Scan for the cell matching the given text and deliver its [X, Y] coordinate at center. 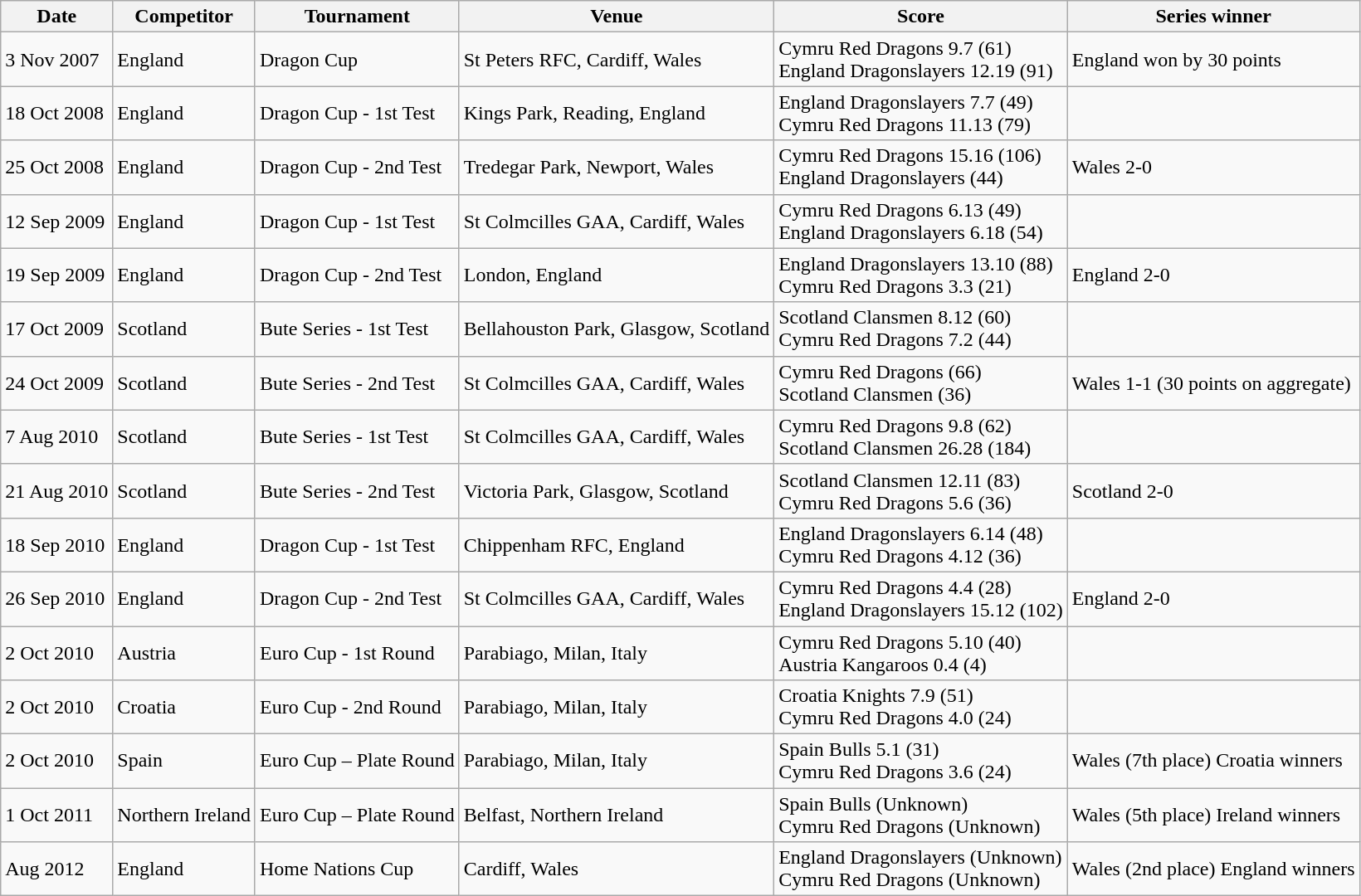
26 Sep 2010 [56, 599]
Wales (2nd place) England winners [1213, 869]
Croatia Knights 7.9 (51)Cymru Red Dragons 4.0 (24) [921, 707]
Venue [616, 17]
18 Sep 2010 [56, 544]
Series winner [1213, 17]
Euro Cup - 1st Round [357, 652]
Croatia [184, 707]
England Dragonslayers 13.10 (88)Cymru Red Dragons 3.3 (21) [921, 275]
18 Oct 2008 [56, 113]
Wales 1-1 (30 points on aggregate) [1213, 383]
England Dragonslayers 7.7 (49)Cymru Red Dragons 11.13 (79) [921, 113]
Cardiff, Wales [616, 869]
Spain [184, 762]
Cymru Red Dragons (66)Scotland Clansmen (36) [921, 383]
Cymru Red Dragons 5.10 (40)Austria Kangaroos 0.4 (4) [921, 652]
St Peters RFC, Cardiff, Wales [616, 60]
12 Sep 2009 [56, 221]
Cymru Red Dragons 6.13 (49)England Dragonslayers 6.18 (54) [921, 221]
Euro Cup - 2nd Round [357, 707]
Wales 2-0 [1213, 168]
England Dragonslayers 6.14 (48)Cymru Red Dragons 4.12 (36) [921, 544]
Northern Ireland [184, 815]
Aug 2012 [56, 869]
19 Sep 2009 [56, 275]
3 Nov 2007 [56, 60]
Cymru Red Dragons 15.16 (106)England Dragonslayers (44) [921, 168]
Spain Bulls (Unknown)Cymru Red Dragons (Unknown) [921, 815]
Score [921, 17]
Home Nations Cup [357, 869]
Dragon Cup [357, 60]
7 Aug 2010 [56, 436]
25 Oct 2008 [56, 168]
Tredegar Park, Newport, Wales [616, 168]
Scotland 2-0 [1213, 491]
England won by 30 points [1213, 60]
Date [56, 17]
England Dragonslayers (Unknown)Cymru Red Dragons (Unknown) [921, 869]
Kings Park, Reading, England [616, 113]
24 Oct 2009 [56, 383]
Victoria Park, Glasgow, Scotland [616, 491]
Cymru Red Dragons 9.7 (61)England Dragonslayers 12.19 (91) [921, 60]
Scotland Clansmen 8.12 (60)Cymru Red Dragons 7.2 (44) [921, 329]
21 Aug 2010 [56, 491]
17 Oct 2009 [56, 329]
Austria [184, 652]
Belfast, Northern Ireland [616, 815]
Scotland Clansmen 12.11 (83)Cymru Red Dragons 5.6 (36) [921, 491]
1 Oct 2011 [56, 815]
Wales (5th place) Ireland winners [1213, 815]
Chippenham RFC, England [616, 544]
Cymru Red Dragons 4.4 (28)England Dragonslayers 15.12 (102) [921, 599]
Bellahouston Park, Glasgow, Scotland [616, 329]
Cymru Red Dragons 9.8 (62)Scotland Clansmen 26.28 (184) [921, 436]
Wales (7th place) Croatia winners [1213, 762]
Competitor [184, 17]
London, England [616, 275]
Spain Bulls 5.1 (31)Cymru Red Dragons 3.6 (24) [921, 762]
Tournament [357, 17]
